Scan for the cell matching the given text and deliver its [x, y] coordinate at center. 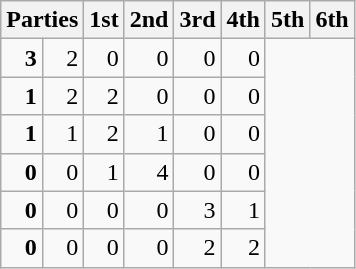
4 [149, 172]
4th [243, 20]
6th [332, 20]
2nd [149, 20]
1st [104, 20]
5th [287, 20]
Parties [42, 20]
3rd [198, 20]
